Pinpoint the cell where the given text exists, returning its [x, y] midpoint coordinate. 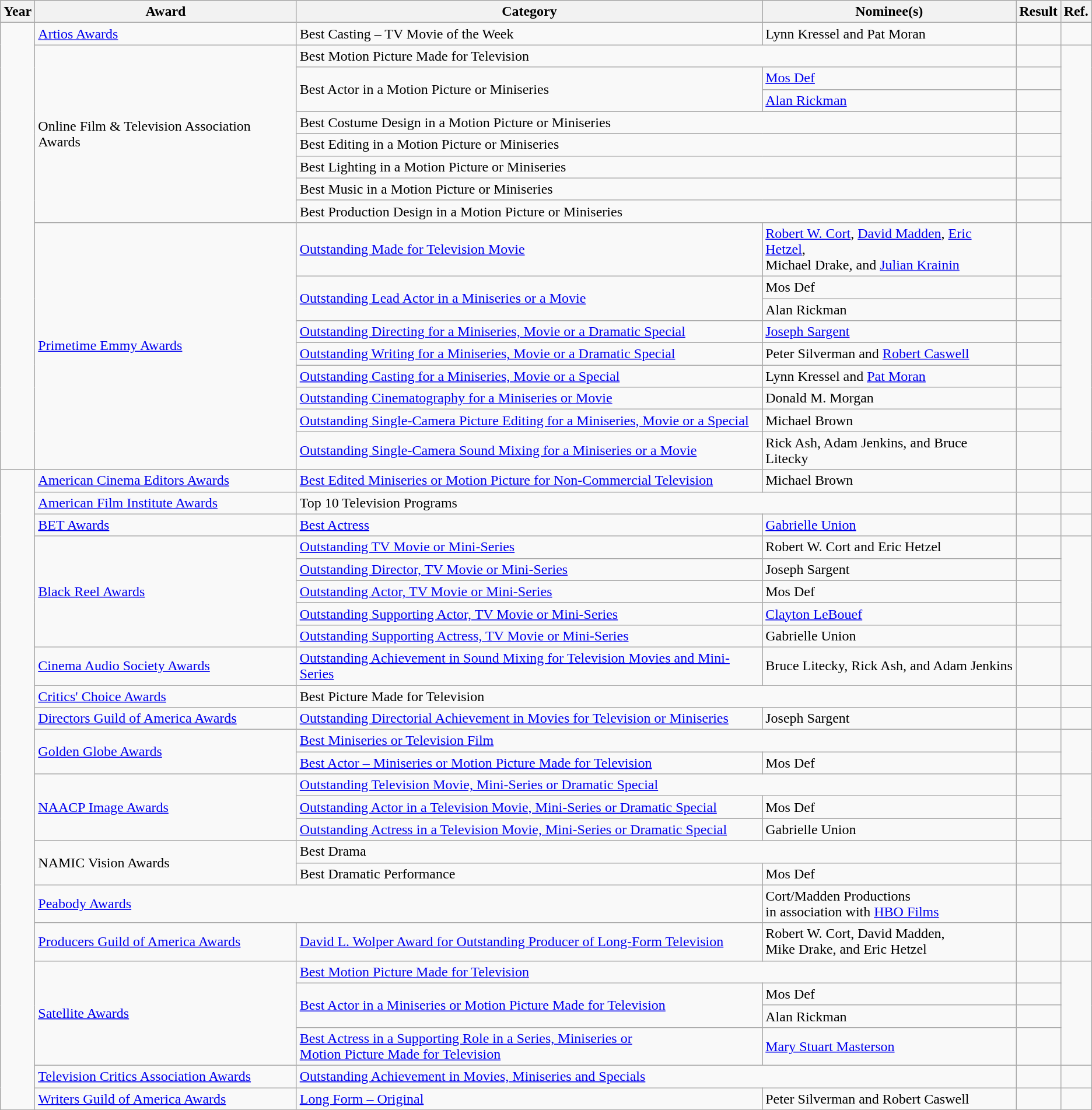
Best Costume Design in a Motion Picture or Miniseries [656, 122]
Mary Stuart Masterson [889, 1046]
Outstanding Cinematography for a Miniseries or Movie [530, 398]
Online Film & Television Association Awards [166, 134]
Clayton LeBouef [889, 614]
Artios Awards [166, 34]
Robert W. Cort, David Madden, Eric Hetzel, Michael Drake, and Julian Krainin [889, 249]
Result [1038, 12]
NAACP Image Awards [166, 807]
Critics' Choice Awards [166, 696]
Award [166, 12]
Best Miniseries or Television Film [656, 741]
NAMIC Vision Awards [166, 863]
Black Reel Awards [166, 591]
Best Lighting in a Motion Picture or Miniseries [656, 167]
BET Awards [166, 525]
Nominee(s) [889, 12]
Best Actor in a Motion Picture or Miniseries [530, 89]
Rick Ash, Adam Jenkins, and Bruce Litecky [889, 450]
Television Critics Association Awards [166, 1076]
Donald M. Morgan [889, 398]
Best Edited Miniseries or Motion Picture for Non-Commercial Television [530, 481]
Best Production Design in a Motion Picture or Miniseries [656, 211]
Best Drama [656, 852]
Outstanding Actress in a Television Movie, Mini-Series or Dramatic Special [530, 829]
Outstanding Single-Camera Picture Editing for a Miniseries, Movie or a Special [530, 421]
Best Actor in a Miniseries or Motion Picture Made for Television [530, 1005]
Outstanding Achievement in Sound Mixing for Television Movies and Mini-Series [530, 666]
David L. Wolper Award for Outstanding Producer of Long-Form Television [530, 941]
Best Actress [530, 525]
Primetime Emmy Awards [166, 346]
Best Actor – Miniseries or Motion Picture Made for Television [530, 763]
Satellite Awards [166, 1013]
Outstanding Achievement in Movies, Miniseries and Specials [656, 1076]
Long Form – Original [530, 1098]
Outstanding Made for Television Movie [530, 249]
Best Actress in a Supporting Role in a Series, Miniseries or Motion Picture Made for Television [530, 1046]
Outstanding Directing for a Miniseries, Movie or a Dramatic Special [530, 332]
Outstanding Actor in a Television Movie, Mini-Series or Dramatic Special [530, 807]
American Cinema Editors Awards [166, 481]
Golden Globe Awards [166, 752]
Cort/Madden Productions in association with HBO Films [889, 904]
Outstanding Actor, TV Movie or Mini-Series [530, 591]
Directors Guild of America Awards [166, 719]
Year [17, 12]
Outstanding Writing for a Miniseries, Movie or a Dramatic Special [530, 354]
Outstanding Director, TV Movie or Mini-Series [530, 569]
Best Picture Made for Television [656, 696]
Best Music in a Motion Picture or Miniseries [656, 189]
Best Editing in a Motion Picture or Miniseries [656, 145]
Producers Guild of America Awards [166, 941]
American Film Institute Awards [166, 503]
Outstanding Supporting Actress, TV Movie or Mini-Series [530, 636]
Outstanding Lead Actor in a Miniseries or a Movie [530, 298]
Ref. [1076, 12]
Outstanding Single-Camera Sound Mixing for a Miniseries or a Movie [530, 450]
Cinema Audio Society Awards [166, 666]
Best Casting – TV Movie of the Week [530, 34]
Writers Guild of America Awards [166, 1098]
Outstanding Supporting Actor, TV Movie or Mini-Series [530, 614]
Robert W. Cort and Eric Hetzel [889, 547]
Outstanding Casting for a Miniseries, Movie or a Special [530, 376]
Outstanding Television Movie, Mini-Series or Dramatic Special [656, 785]
Robert W. Cort, David Madden, Mike Drake, and Eric Hetzel [889, 941]
Outstanding TV Movie or Mini-Series [530, 547]
Best Dramatic Performance [530, 874]
Bruce Litecky, Rick Ash, and Adam Jenkins [889, 666]
Category [530, 12]
Outstanding Directorial Achievement in Movies for Television or Miniseries [530, 719]
Top 10 Television Programs [656, 503]
Peabody Awards [399, 904]
